Output the [x, y] coordinate of the center of the cell containing the given text.  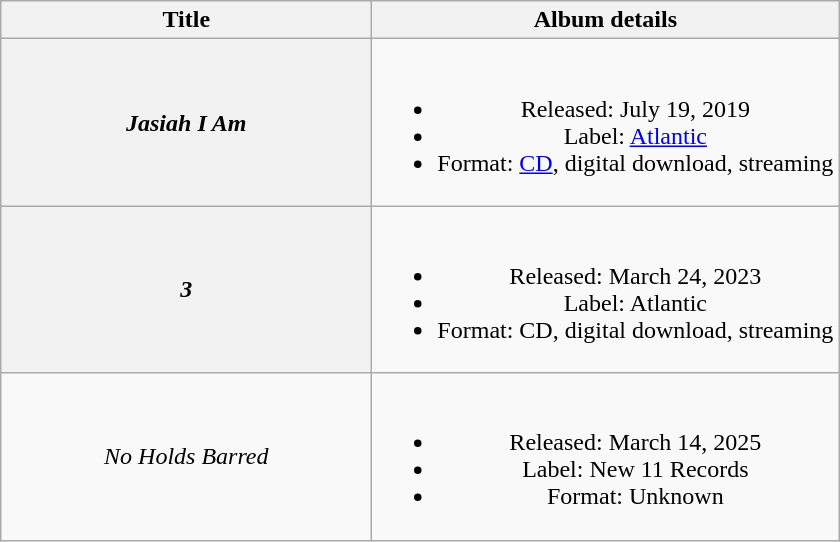
Jasiah I Am [186, 122]
No Holds Barred [186, 456]
3 [186, 290]
Released: July 19, 2019Label: AtlanticFormat: CD, digital download, streaming [606, 122]
Album details [606, 20]
Title [186, 20]
Released: March 14, 2025Label: New 11 RecordsFormat: Unknown [606, 456]
Released: March 24, 2023Label: AtlanticFormat: CD, digital download, streaming [606, 290]
